Detect which cell encompasses the target text, then output its (x, y) center coordinate. 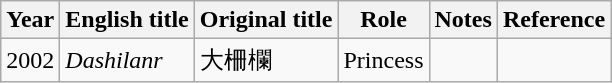
Year (30, 20)
Dashilanr (127, 60)
Original title (266, 20)
2002 (30, 60)
Princess (384, 60)
Notes (463, 20)
Reference (554, 20)
大柵欄 (266, 60)
English title (127, 20)
Role (384, 20)
